Identify which cell holds the provided text, then report its [x, y] central coordinate. 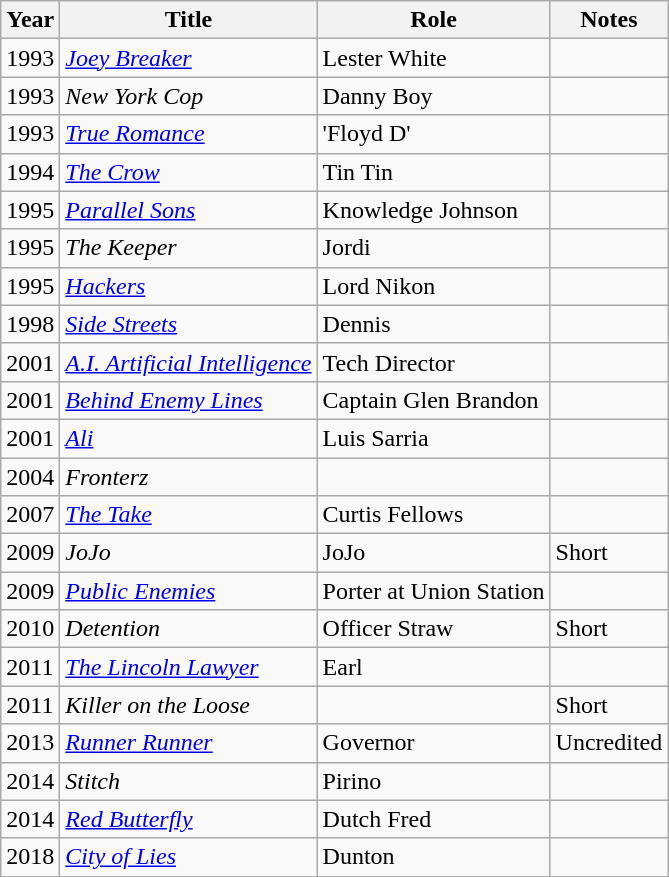
Captain Glen Brandon [434, 400]
2007 [30, 515]
Porter at Union Station [434, 591]
2018 [30, 857]
Lord Nikon [434, 286]
The Take [188, 515]
Jordi [434, 248]
Ali [188, 438]
Officer Straw [434, 629]
Tin Tin [434, 172]
Dennis [434, 324]
2013 [30, 743]
Red Butterfly [188, 819]
Stitch [188, 781]
City of Lies [188, 857]
Side Streets [188, 324]
Notes [609, 20]
New York Cop [188, 96]
Runner Runner [188, 743]
Curtis Fellows [434, 515]
Joey Breaker [188, 58]
Earl [434, 667]
2010 [30, 629]
Fronterz [188, 477]
The Crow [188, 172]
Hackers [188, 286]
Public Enemies [188, 591]
'Floyd D' [434, 134]
Dutch Fred [434, 819]
Killer on the Loose [188, 705]
The Keeper [188, 248]
Pirino [434, 781]
Uncredited [609, 743]
Knowledge Johnson [434, 210]
Title [188, 20]
A.I. Artificial Intelligence [188, 362]
Year [30, 20]
Governor [434, 743]
The Lincoln Lawyer [188, 667]
Dunton [434, 857]
1994 [30, 172]
Detention [188, 629]
Tech Director [434, 362]
Danny Boy [434, 96]
Lester White [434, 58]
True Romance [188, 134]
1998 [30, 324]
Parallel Sons [188, 210]
Role [434, 20]
Luis Sarria [434, 438]
Behind Enemy Lines [188, 400]
2004 [30, 477]
